From the cell containing the given text, extract its center point as [X, Y] coordinate. 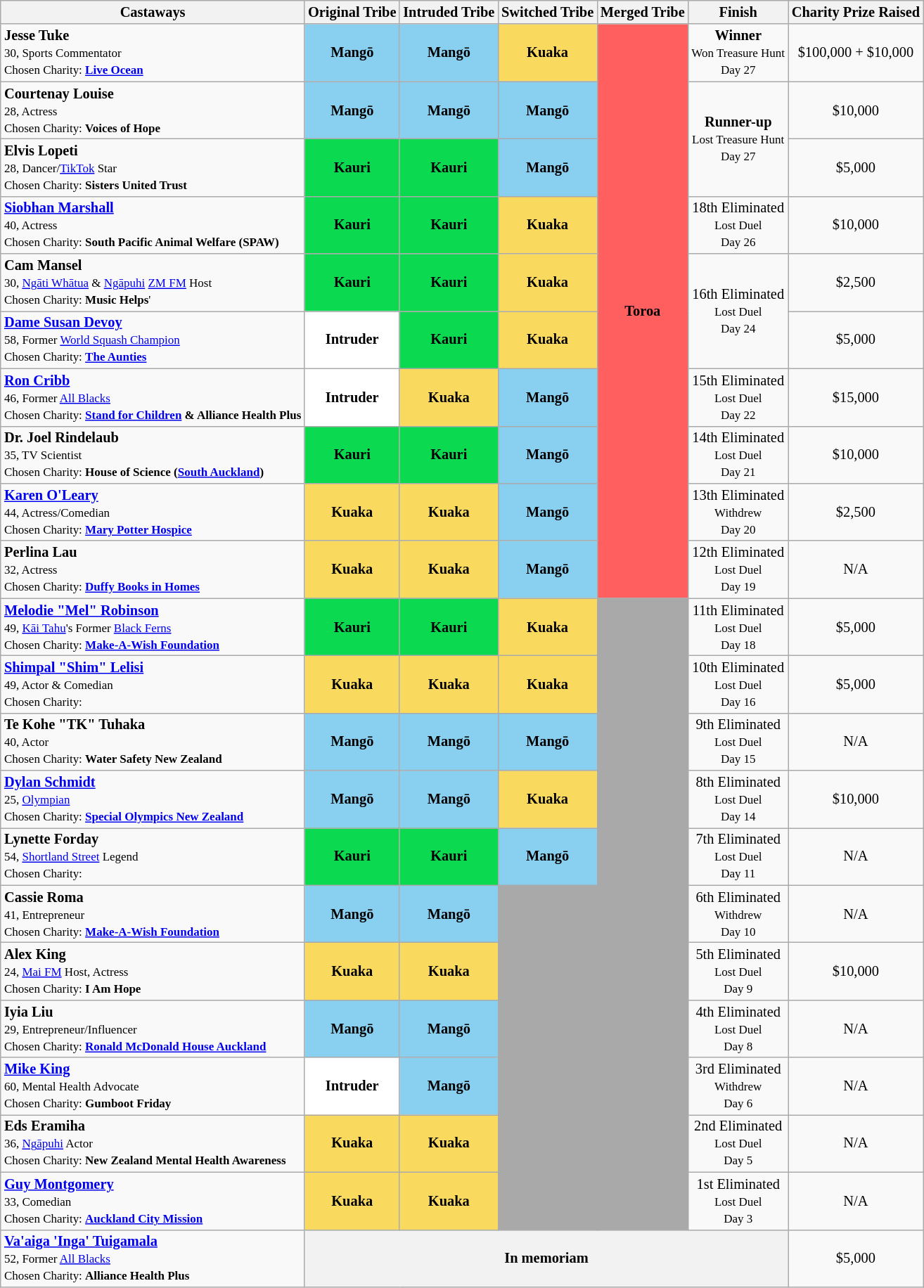
Alex King24, Mai FM Host, ActressChosen Charity: I Am Hope [153, 972]
Switched Tribe [547, 13]
WinnerWon Treasure HuntDay 27 [738, 53]
Cam Mansel30, Ngāti Whātua & Ngāpuhi ZM FM HostChosen Charity: Music Helps' [153, 283]
Merged Tribe [643, 13]
Charity Prize Raised [856, 13]
Intruded Tribe [449, 13]
4th EliminatedLost DuelDay 8 [738, 1029]
Iyia Liu29, Entrepreneur/InfluencerChosen Charity: Ronald McDonald House Auckland [153, 1029]
7th EliminatedLost DuelDay 11 [738, 857]
18th EliminatedLost DuelDay 26 [738, 225]
$100,000 + $10,000 [856, 53]
5th EliminatedLost DuelDay 9 [738, 972]
10th EliminatedLost DuelDay 16 [738, 685]
Toroa [643, 311]
Dylan Schmidt25, OlympianChosen Charity: Special Olympics New Zealand [153, 799]
Perlina Lau32, ActressChosen Charity: Duffy Books in Homes [153, 569]
Va'aiga 'Inga' Tuigamala52, Former All BlacksChosen Charity: Alliance Health Plus [153, 1258]
Shimpal "Shim" Lelisi49, Actor & ComedianChosen Charity: [153, 685]
Elvis Lopeti28, Dancer/TikTok StarChosen Charity: Sisters United Trust [153, 168]
Jesse Tuke30, Sports CommentatorChosen Charity: Live Ocean [153, 53]
$15,000 [856, 397]
Finish [738, 13]
6th EliminatedWithdrewDay 10 [738, 914]
Lynette Forday54, Shortland Street LegendChosen Charity: [153, 857]
14th EliminatedLost DuelDay 21 [738, 455]
2nd EliminatedLost DuelDay 5 [738, 1144]
3rd EliminatedWithdrewDay 6 [738, 1086]
Dr. Joel Rindelaub35, TV ScientistChosen Charity: House of Science (South Auckland) [153, 455]
Melodie "Mel" Robinson49, Kāi Tahu's Former Black FernsChosen Charity: Make-A-Wish Foundation [153, 627]
9th EliminatedLost DuelDay 15 [738, 742]
Eds Eramiha36, Ngāpuhi ActorChosen Charity: New Zealand Mental Health Awareness [153, 1144]
12th EliminatedLost DuelDay 19 [738, 569]
8th EliminatedLost DuelDay 14 [738, 799]
Original Tribe [352, 13]
Courtenay Louise28, ActressChosen Charity: Voices of Hope [153, 110]
Castaways [153, 13]
13th EliminatedWithdrewDay 20 [738, 513]
1st EliminatedLost DuelDay 3 [738, 1202]
Runner-upLost Treasure HuntDay 27 [738, 139]
Siobhan Marshall40, ActressChosen Charity: South Pacific Animal Welfare (SPAW) [153, 225]
Ron Cribb46, Former All BlacksChosen Charity: Stand for Children & Alliance Health Plus [153, 397]
11th EliminatedLost DuelDay 18 [738, 627]
Guy Montgomery33, ComedianChosen Charity: Auckland City Mission [153, 1202]
In memoriam [546, 1258]
16th EliminatedLost DuelDay 24 [738, 311]
Karen O'Leary44, Actress/ComedianChosen Charity: Mary Potter Hospice [153, 513]
Mike King60, Mental Health AdvocateChosen Charity: Gumboot Friday [153, 1086]
Dame Susan Devoy58, Former World Squash ChampionChosen Charity: The Aunties [153, 340]
15th EliminatedLost DuelDay 22 [738, 397]
Cassie Roma41, EntrepreneurChosen Charity: Make-A-Wish Foundation [153, 914]
Te Kohe "TK" Tuhaka40, ActorChosen Charity: Water Safety New Zealand [153, 742]
